Extract the (X, Y) coordinate from the center of the cell holding the provided text.  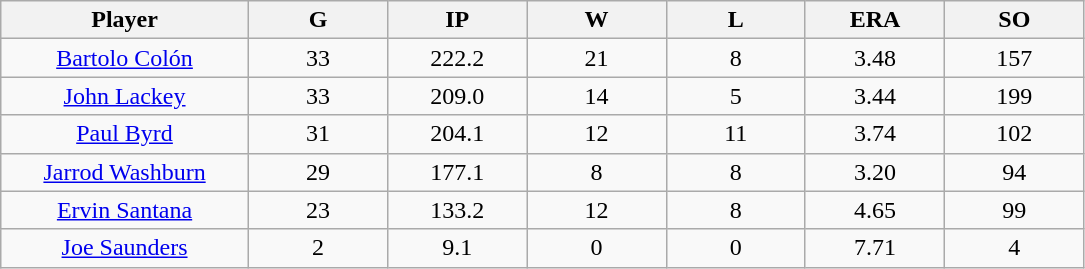
W (596, 20)
L (736, 20)
177.1 (458, 172)
94 (1014, 172)
Ervin Santana (125, 210)
9.1 (458, 248)
G (318, 20)
SO (1014, 20)
Joe Saunders (125, 248)
John Lackey (125, 96)
3.44 (874, 96)
199 (1014, 96)
3.48 (874, 58)
31 (318, 134)
102 (1014, 134)
222.2 (458, 58)
133.2 (458, 210)
4.65 (874, 210)
Player (125, 20)
3.74 (874, 134)
157 (1014, 58)
ERA (874, 20)
209.0 (458, 96)
99 (1014, 210)
Paul Byrd (125, 134)
IP (458, 20)
3.20 (874, 172)
21 (596, 58)
29 (318, 172)
2 (318, 248)
23 (318, 210)
204.1 (458, 134)
4 (1014, 248)
5 (736, 96)
7.71 (874, 248)
Bartolo Colón (125, 58)
Jarrod Washburn (125, 172)
14 (596, 96)
11 (736, 134)
